Locate the cell with the specified text and output its [x, y] center coordinate. 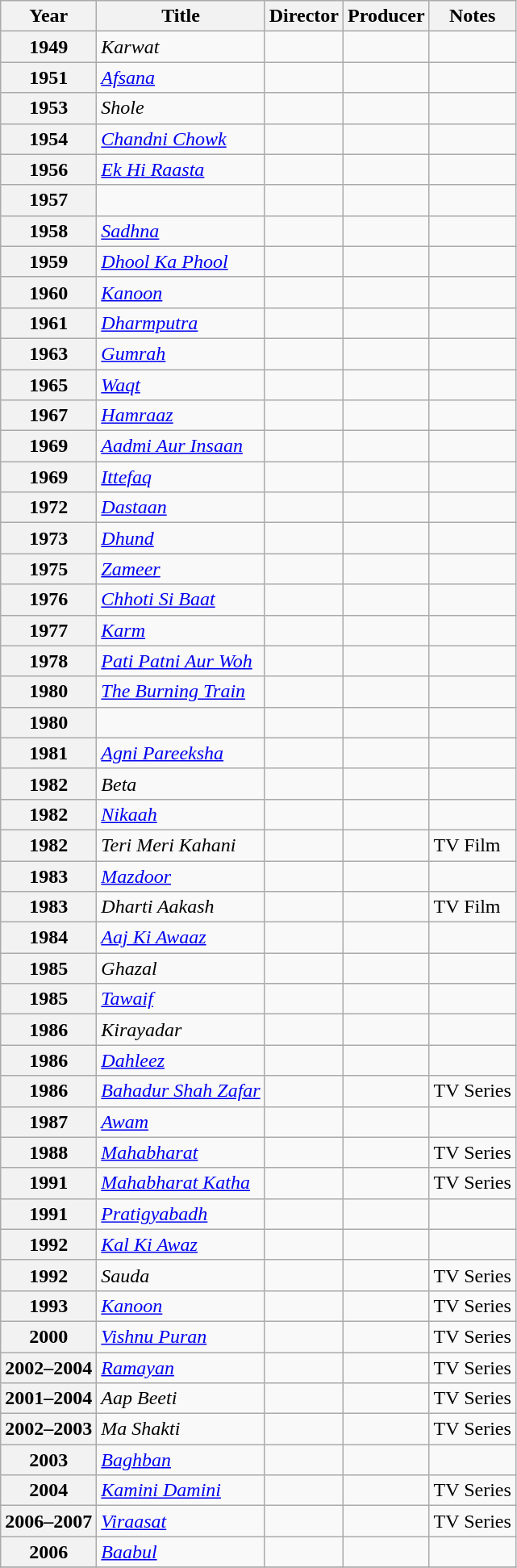
Ghazal [181, 968]
1954 [48, 139]
1981 [48, 753]
Aap Beeti [181, 1399]
Sadhna [181, 231]
1973 [48, 538]
Sauda [181, 1275]
Zameer [181, 569]
Karm [181, 630]
Waqt [181, 385]
Year [48, 16]
1959 [48, 261]
Title [181, 16]
2004 [48, 1491]
Ma Shakti [181, 1429]
2003 [48, 1460]
Ramayan [181, 1368]
Shole [181, 108]
Agni Pareeksha [181, 753]
Tawaif [181, 999]
Nikaah [181, 814]
Baghban [181, 1460]
Ittefaq [181, 477]
1977 [48, 630]
1956 [48, 169]
1967 [48, 416]
Dhool Ka Phool [181, 261]
Dhund [181, 538]
1988 [48, 1152]
Notes [473, 16]
1978 [48, 661]
Chhoti Si Baat [181, 600]
Chandni Chowk [181, 139]
1958 [48, 231]
Kamini Damini [181, 1491]
Mahabharat Katha [181, 1183]
Ek Hi Raasta [181, 169]
Aadmi Aur Insaan [181, 446]
Pratigyabadh [181, 1214]
1957 [48, 200]
2000 [48, 1336]
Teri Meri Kahani [181, 845]
Mahabharat [181, 1152]
1953 [48, 108]
1987 [48, 1122]
1963 [48, 353]
Pati Patni Aur Woh [181, 661]
Dastaan [181, 508]
1975 [48, 569]
Aaj Ki Awaaz [181, 938]
1984 [48, 938]
Dharti Aakash [181, 907]
1951 [48, 77]
2002–2003 [48, 1429]
2002–2004 [48, 1368]
The Burning Train [181, 692]
1965 [48, 385]
Dharmputra [181, 323]
1949 [48, 47]
2006 [48, 1552]
Gumrah [181, 353]
Baabul [181, 1552]
Dahleez [181, 1060]
2006–2007 [48, 1521]
Kirayadar [181, 1030]
Karwat [181, 47]
Mazdoor [181, 876]
1993 [48, 1306]
Afsana [181, 77]
Hamraaz [181, 416]
1972 [48, 508]
Beta [181, 784]
Awam [181, 1122]
1961 [48, 323]
Producer [386, 16]
1976 [48, 600]
1960 [48, 292]
Director [303, 16]
2001–2004 [48, 1399]
Viraasat [181, 1521]
Kal Ki Awaz [181, 1244]
Vishnu Puran [181, 1336]
Bahadur Shah Zafar [181, 1091]
